Provide the [x, y] coordinate of the cell's center where the given text is located.  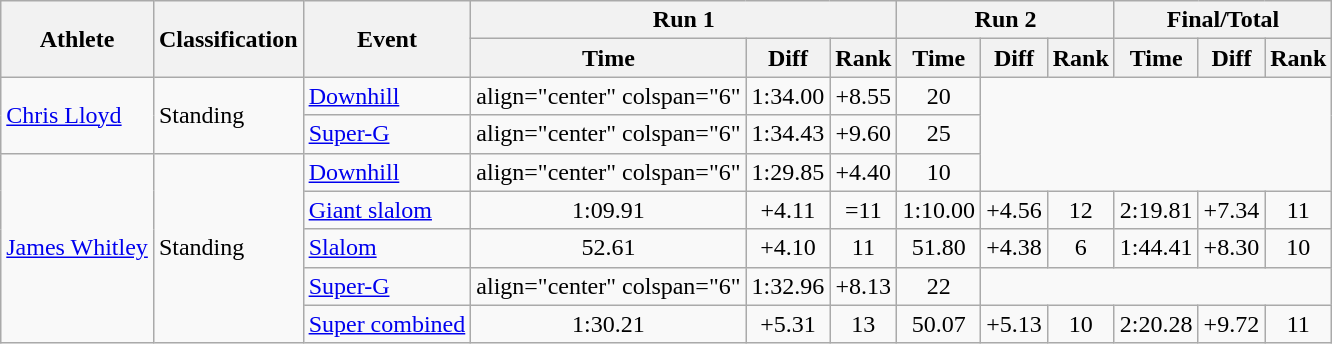
20 [939, 96]
2:20.28 [1156, 324]
1:10.00 [939, 210]
Giant slalom [387, 210]
Slalom [387, 248]
James Whitley [78, 248]
+8.13 [864, 286]
+8.55 [864, 96]
2:19.81 [1156, 210]
+4.38 [1014, 248]
Final/Total [1222, 20]
+7.34 [1232, 210]
Run 2 [1006, 20]
=11 [864, 210]
52.61 [608, 248]
Run 1 [684, 20]
1:34.43 [788, 134]
+4.56 [1014, 210]
+9.60 [864, 134]
6 [1080, 248]
1:44.41 [1156, 248]
51.80 [939, 248]
1:29.85 [788, 172]
+5.31 [788, 324]
22 [939, 286]
+8.30 [1232, 248]
Classification [228, 39]
Athlete [78, 39]
1:30.21 [608, 324]
12 [1080, 210]
13 [864, 324]
Event [387, 39]
Chris Lloyd [78, 115]
1:34.00 [788, 96]
+5.13 [1014, 324]
50.07 [939, 324]
+4.40 [864, 172]
+4.11 [788, 210]
25 [939, 134]
1:32.96 [788, 286]
+9.72 [1232, 324]
+4.10 [788, 248]
1:09.91 [608, 210]
Super combined [387, 324]
